Detect which cell encompasses the target text, then output its (X, Y) center coordinate. 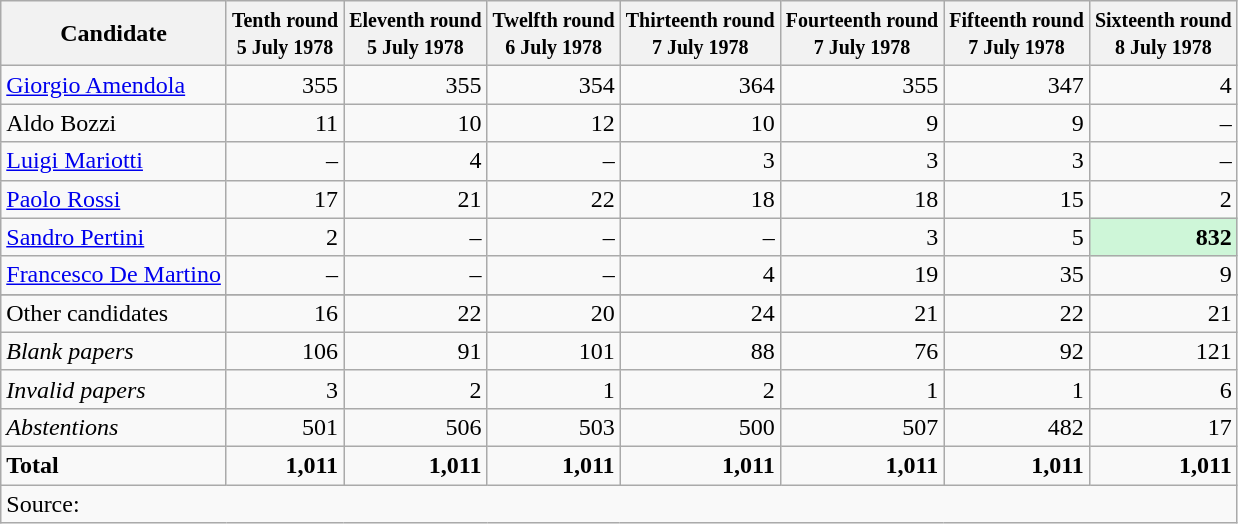
20 (554, 313)
121 (1163, 351)
Sandro Pertini (114, 237)
Thirteenth round7 July 1978 (700, 34)
19 (862, 275)
6 (1163, 389)
832 (1163, 237)
Candidate (114, 34)
507 (862, 427)
24 (700, 313)
Giorgio Amendola (114, 85)
Fifteenth round7 July 1978 (1017, 34)
91 (416, 351)
Fourteenth round7 July 1978 (862, 34)
5 (1017, 237)
Abstentions (114, 427)
Total (114, 465)
88 (700, 351)
501 (284, 427)
364 (700, 85)
Sixteenth round8 July 1978 (1163, 34)
Other candidates (114, 313)
Paolo Rossi (114, 199)
500 (700, 427)
Invalid papers (114, 389)
11 (284, 123)
15 (1017, 199)
76 (862, 351)
Tenth round5 July 1978 (284, 34)
106 (284, 351)
35 (1017, 275)
101 (554, 351)
Twelfth round6 July 1978 (554, 34)
12 (554, 123)
Luigi Mariotti (114, 161)
92 (1017, 351)
482 (1017, 427)
Eleventh round5 July 1978 (416, 34)
Francesco De Martino (114, 275)
Aldo Bozzi (114, 123)
354 (554, 85)
506 (416, 427)
503 (554, 427)
347 (1017, 85)
Blank papers (114, 351)
Source: (620, 503)
16 (284, 313)
